Return the (X, Y) coordinate for the center point of the cell that contains the specified text.  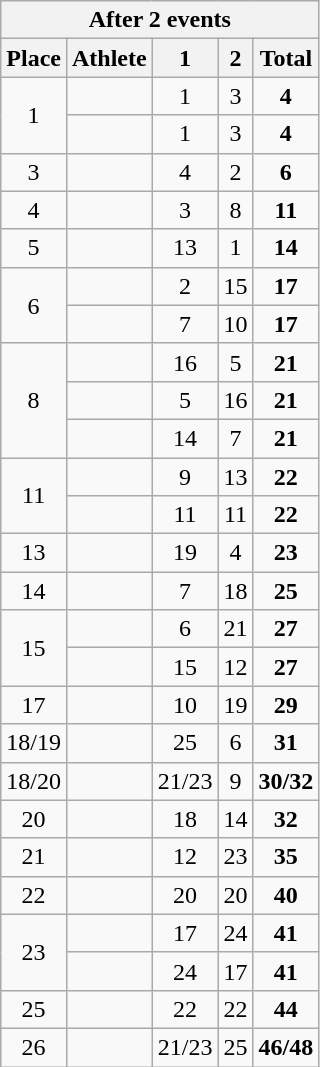
32 (286, 819)
Athlete (109, 58)
Total (286, 58)
Place (34, 58)
30/32 (286, 781)
29 (286, 705)
35 (286, 857)
31 (286, 743)
18/19 (34, 743)
40 (286, 895)
After 2 events (160, 20)
26 (34, 1047)
46/48 (286, 1047)
18/20 (34, 781)
44 (286, 1009)
